Scan for the cell matching the given text and deliver its [X, Y] coordinate at center. 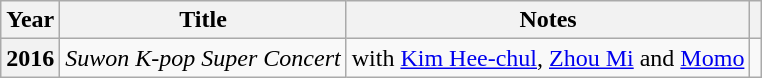
Suwon K-pop Super Concert [203, 58]
Notes [548, 20]
with Kim Hee-chul, Zhou Mi and Momo [548, 58]
Year [30, 20]
2016 [30, 58]
Title [203, 20]
